Extract the [x, y] coordinate from the center of the cell holding the provided text.  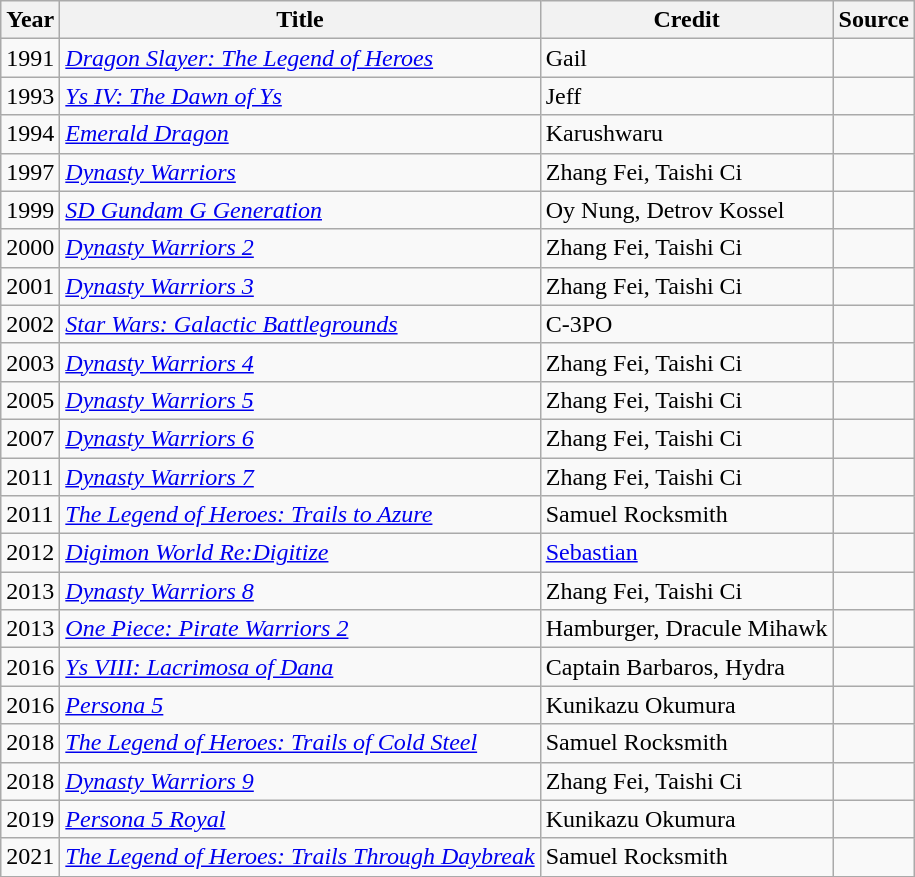
Dynasty Warriors 8 [300, 591]
Ys IV: The Dawn of Ys [300, 96]
Star Wars: Galactic Battlegrounds [300, 324]
1997 [30, 172]
1994 [30, 134]
Credit [686, 20]
Source [874, 20]
Year [30, 20]
Oy Nung, Detrov Kossel [686, 210]
1993 [30, 96]
Dynasty Warriors 2 [300, 248]
1999 [30, 210]
Gail [686, 58]
C-3PO [686, 324]
2021 [30, 857]
2003 [30, 362]
2012 [30, 553]
2001 [30, 286]
Dynasty Warriors 9 [300, 781]
Persona 5 Royal [300, 819]
SD Gundam G Generation [300, 210]
Dragon Slayer: The Legend of Heroes [300, 58]
2000 [30, 248]
Dynasty Warriors 7 [300, 477]
Jeff [686, 96]
Sebastian [686, 553]
The Legend of Heroes: Trails Through Daybreak [300, 857]
Dynasty Warriors 3 [300, 286]
Title [300, 20]
2002 [30, 324]
Hamburger, Dracule Mihawk [686, 629]
Ys VIII: Lacrimosa of Dana [300, 667]
Dynasty Warriors [300, 172]
Digimon World Re:Digitize [300, 553]
Persona 5 [300, 705]
Dynasty Warriors 6 [300, 438]
Dynasty Warriors 4 [300, 362]
2019 [30, 819]
Dynasty Warriors 5 [300, 400]
One Piece: Pirate Warriors 2 [300, 629]
Karushwaru [686, 134]
1991 [30, 58]
2005 [30, 400]
Emerald Dragon [300, 134]
2007 [30, 438]
Captain Barbaros, Hydra [686, 667]
The Legend of Heroes: Trails of Cold Steel [300, 743]
The Legend of Heroes: Trails to Azure [300, 515]
